Pinpoint the cell where the given text exists, returning its [X, Y] midpoint coordinate. 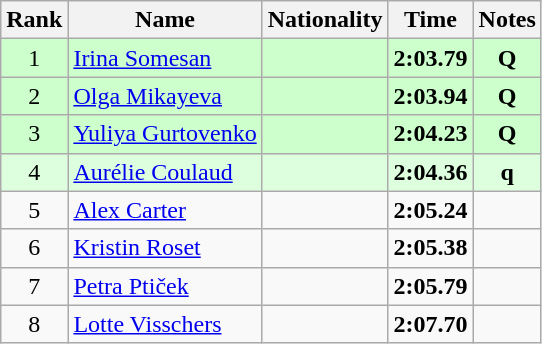
2:03.94 [430, 96]
Irina Somesan [165, 58]
Yuliya Gurtovenko [165, 134]
Nationality [325, 20]
Lotte Visschers [165, 324]
2 [34, 96]
7 [34, 286]
Kristin Roset [165, 248]
6 [34, 248]
2:07.70 [430, 324]
Alex Carter [165, 210]
2:04.23 [430, 134]
4 [34, 172]
2:03.79 [430, 58]
q [507, 172]
Petra Ptiček [165, 286]
Notes [507, 20]
2:05.24 [430, 210]
5 [34, 210]
2:04.36 [430, 172]
2:05.38 [430, 248]
Rank [34, 20]
1 [34, 58]
8 [34, 324]
Olga Mikayeva [165, 96]
3 [34, 134]
Name [165, 20]
Time [430, 20]
Aurélie Coulaud [165, 172]
2:05.79 [430, 286]
